Detect which cell encompasses the target text, then output its (x, y) center coordinate. 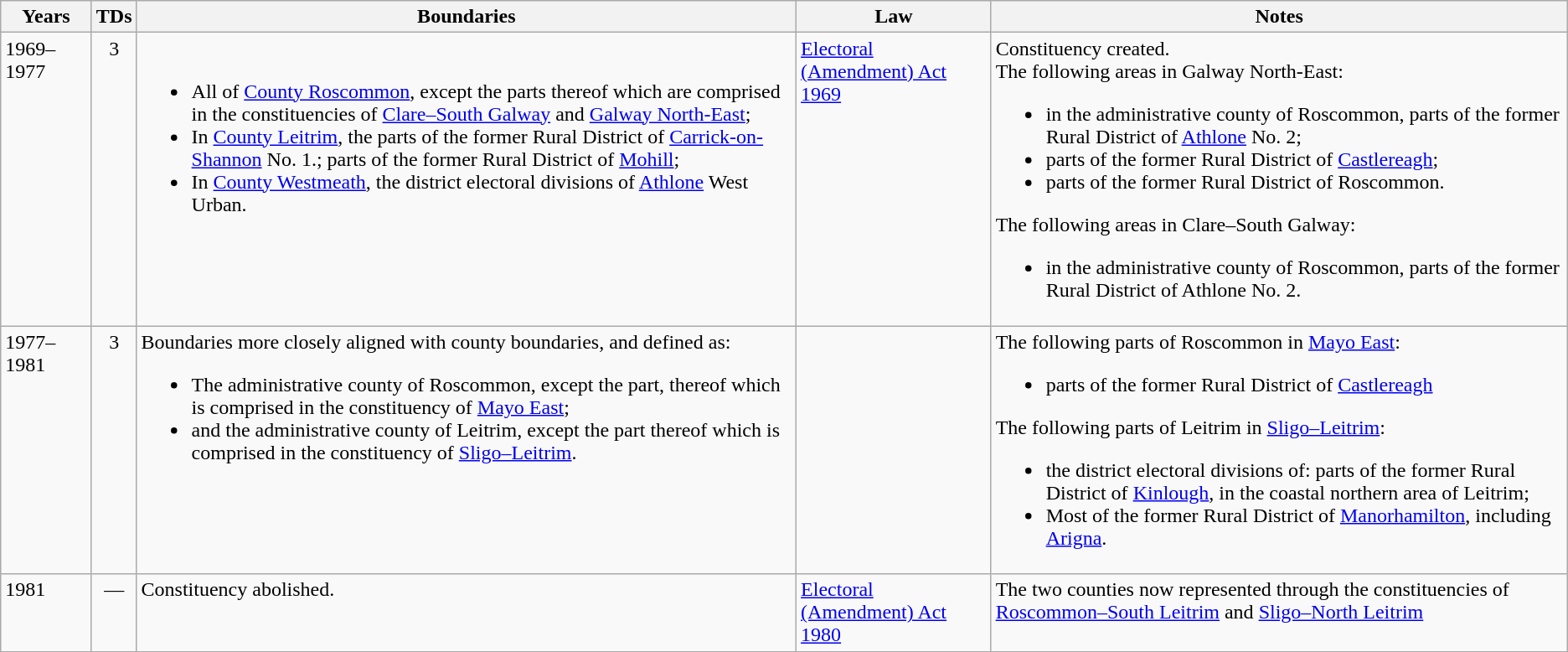
1981 (47, 613)
The two counties now represented through the constituencies of Roscommon–South Leitrim and Sligo–North Leitrim (1279, 613)
1969–1977 (47, 179)
Law (895, 17)
Notes (1279, 17)
TDs (114, 17)
Years (47, 17)
1977–1981 (47, 450)
Boundaries (467, 17)
Electoral (Amendment) Act 1980 (895, 613)
Electoral (Amendment) Act 1969 (895, 179)
— (114, 613)
Constituency abolished. (467, 613)
